Capture the cell that displays the provided text and extract its [x, y] central coordinate. 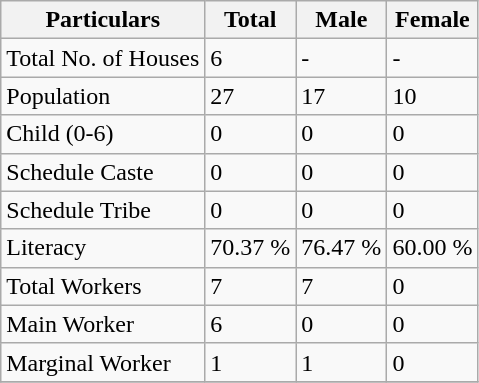
Total No. of Houses [103, 58]
70.37 % [250, 248]
Population [103, 96]
60.00 % [432, 248]
27 [250, 96]
Total Workers [103, 286]
Male [342, 20]
76.47 % [342, 248]
Female [432, 20]
10 [432, 96]
Marginal Worker [103, 362]
Child (0-6) [103, 134]
17 [342, 96]
Main Worker [103, 324]
Schedule Tribe [103, 210]
Particulars [103, 20]
Literacy [103, 248]
Schedule Caste [103, 172]
Total [250, 20]
